Locate the cell with the specified text and output its (X, Y) center coordinate. 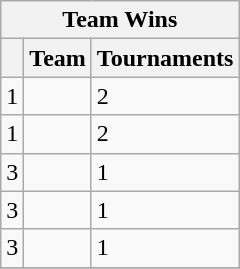
Tournaments (165, 58)
Team Wins (120, 20)
Team (58, 58)
